Provide the (x, y) coordinate of the cell's center where the given text is located.  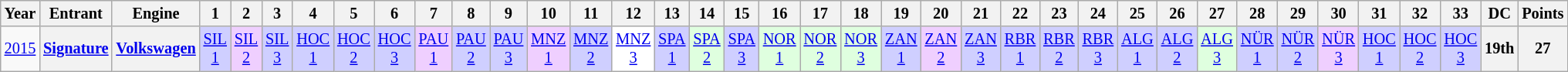
DC (1499, 13)
SIL3 (277, 49)
SPA2 (707, 49)
2015 (20, 49)
15 (742, 13)
8 (471, 13)
6 (395, 13)
16 (779, 13)
28 (1258, 13)
Points (1543, 13)
3 (277, 13)
SPA1 (671, 49)
MNZ2 (591, 49)
ZAN1 (901, 49)
4 (313, 13)
ALG1 (1137, 49)
PAU1 (434, 49)
26 (1178, 13)
NOR3 (861, 49)
Volkswagen (156, 49)
NÜR1 (1258, 49)
NOR1 (779, 49)
5 (353, 13)
PAU2 (471, 49)
PAU3 (509, 49)
19th (1499, 49)
ZAN2 (941, 49)
NOR2 (821, 49)
ALG2 (1178, 49)
21 (981, 13)
SPA3 (742, 49)
Entrant (76, 13)
18 (861, 13)
17 (821, 13)
MNZ1 (548, 49)
33 (1460, 13)
RBR1 (1020, 49)
NÜR3 (1338, 49)
ZAN3 (981, 49)
25 (1137, 13)
30 (1338, 13)
SIL1 (215, 49)
19 (901, 13)
14 (707, 13)
24 (1098, 13)
32 (1420, 13)
SIL2 (246, 49)
Year (20, 13)
22 (1020, 13)
NÜR2 (1298, 49)
Signature (76, 49)
23 (1059, 13)
1 (215, 13)
Engine (156, 13)
31 (1380, 13)
2 (246, 13)
13 (671, 13)
11 (591, 13)
29 (1298, 13)
9 (509, 13)
12 (633, 13)
10 (548, 13)
MNZ3 (633, 49)
ALG3 (1217, 49)
RBR2 (1059, 49)
7 (434, 13)
20 (941, 13)
RBR3 (1098, 49)
